For the text-containing cell, return its midpoint in [x, y] coordinate format. 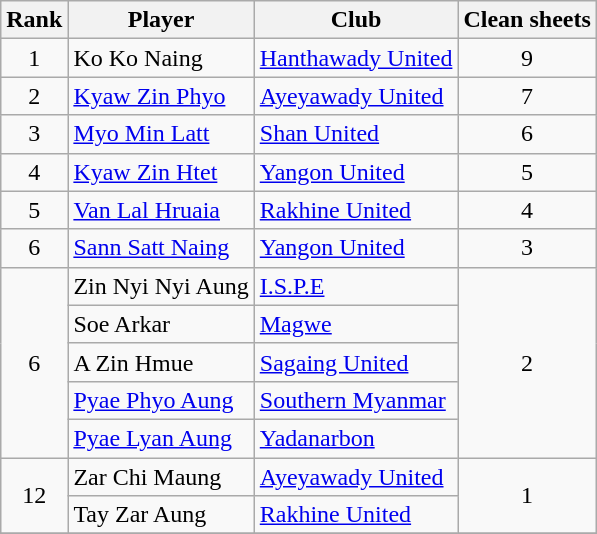
Magwe [356, 324]
I.S.P.E [356, 286]
Kyaw Zin Phyo [161, 96]
Soe Arkar [161, 324]
Hanthawady United [356, 58]
Tay Zar Aung [161, 515]
Myo Min Latt [161, 134]
Zar Chi Maung [161, 477]
7 [527, 96]
Player [161, 20]
Van Lal Hruaia [161, 210]
Club [356, 20]
Pyae Phyo Aung [161, 400]
Yadanarbon [356, 438]
Sagaing United [356, 362]
A Zin Hmue [161, 362]
Pyae Lyan Aung [161, 438]
Rank [34, 20]
Clean sheets [527, 20]
9 [527, 58]
Shan United [356, 134]
Sann Satt Naing [161, 248]
12 [34, 496]
Kyaw Zin Htet [161, 172]
Zin Nyi Nyi Aung [161, 286]
Ko Ko Naing [161, 58]
Southern Myanmar [356, 400]
